Determine the [x, y] coordinate at the center of the cell enclosing the given text.  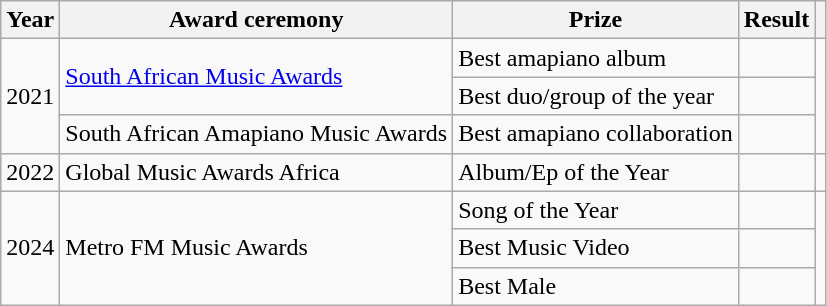
2024 [30, 248]
Award ceremony [256, 20]
Song of the Year [596, 210]
2022 [30, 172]
Result [776, 20]
Best amapiano collaboration [596, 134]
Prize [596, 20]
Album/Ep of the Year [596, 172]
Best Male [596, 286]
Best amapiano album [596, 58]
Year [30, 20]
South African Amapiano Music Awards [256, 134]
Best duo/group of the year [596, 96]
Global Music Awards Africa [256, 172]
Best Music Video [596, 248]
2021 [30, 96]
South African Music Awards [256, 77]
Metro FM Music Awards [256, 248]
